Return the (x, y) coordinate for the center point of the cell that contains the specified text.  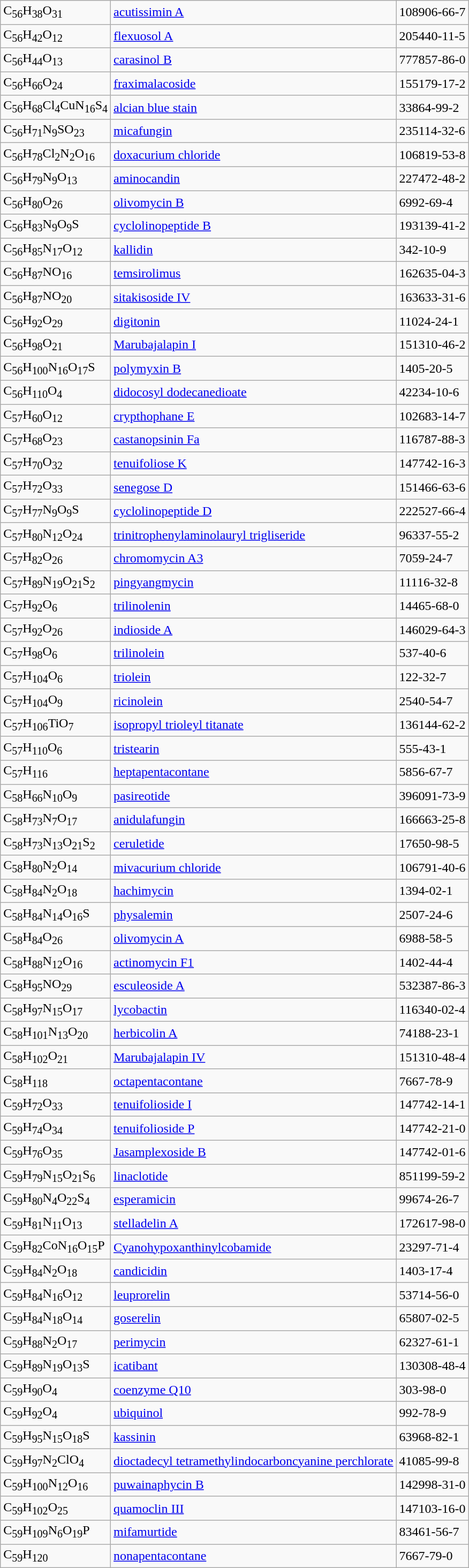
olivomycin B (254, 202)
151466-63-6 (433, 487)
C59H102O25 (56, 1508)
116787-88-3 (433, 440)
C59H88N2O17 (56, 1342)
C57H82O26 (56, 559)
C58H97N15O17 (56, 1009)
42234-10-6 (433, 392)
172617-98-0 (433, 1223)
C56H98O21 (56, 345)
C57H104O6 (56, 677)
7667-78-9 (433, 1081)
C57H77N9O9S (56, 511)
C56H78Cl2N2O16 (56, 155)
222527-66-4 (433, 511)
C56H80O26 (56, 202)
C58H80N2O14 (56, 867)
130308-48-4 (433, 1366)
62327-61-1 (433, 1342)
tenuifolioside P (254, 1128)
trinitrophenylaminolauryl trigliseride (254, 534)
tenuifolioside I (254, 1105)
doxacurium chloride (254, 155)
polymyxin B (254, 368)
C59H92O4 (56, 1413)
C58H88N12O16 (56, 962)
mivacurium chloride (254, 867)
goserelin (254, 1318)
physalemin (254, 915)
C58H102O21 (56, 1057)
6988-58-5 (433, 938)
C59H76O35 (56, 1152)
122-32-7 (433, 677)
C59H90O4 (56, 1390)
perimycin (254, 1342)
C58H73N13O21S2 (56, 843)
olivomycin A (254, 938)
C58H66N10O9 (56, 796)
106819-53-8 (433, 155)
83461-56-7 (433, 1532)
C59H100N12O16 (56, 1484)
C56H68Cl4CuN16S4 (56, 107)
temsirolimus (254, 274)
C58H73N7O17 (56, 819)
ubiquinol (254, 1413)
fraximalacoside (254, 84)
C56H44O13 (56, 59)
trilinolein (254, 653)
C56H85N17O12 (56, 250)
stelladelin A (254, 1223)
6992-69-4 (433, 202)
tenuifoliose K (254, 463)
Marubajalapin I (254, 345)
163633-31-6 (433, 297)
puwainaphycin B (254, 1484)
C59H72O33 (56, 1105)
C59H109N6O19P (56, 1532)
74188-23-1 (433, 1034)
trilinolenin (254, 606)
99674-26-7 (433, 1200)
235114-32-6 (433, 131)
indioside A (254, 630)
53714-56-0 (433, 1294)
5856-67-7 (433, 772)
146029-64-3 (433, 630)
actinomycin F1 (254, 962)
C57H92O6 (56, 606)
C59H95N15O18S (56, 1437)
C59H84N2O18 (56, 1271)
108906-66-7 (433, 12)
102683-14-7 (433, 416)
65807-02-5 (433, 1318)
C57H104O9 (56, 701)
nonapentacontane (254, 1556)
crypthophane E (254, 416)
aminocandin (254, 178)
1402-44-4 (433, 962)
ricinolein (254, 701)
heptapentacontane (254, 772)
C59H81N11O13 (56, 1223)
Marubajalapin IV (254, 1057)
142998-31-0 (433, 1484)
116340-02-4 (433, 1009)
leuprorelin (254, 1294)
C57H70O32 (56, 463)
C58H84N2O18 (56, 891)
193139-41-2 (433, 226)
147742-14-1 (433, 1105)
digitonin (254, 321)
C56H87NO20 (56, 297)
C56H87NO16 (56, 274)
C56H83N9O9S (56, 226)
C58H84N14O16S (56, 915)
dioctadecyl tetramethylindocarboncyanine perchlorate (254, 1461)
11024-24-1 (433, 321)
7667-79-0 (433, 1556)
C59H120 (56, 1556)
C57H80N12O24 (56, 534)
1405-20-5 (433, 368)
alcian blue stain (254, 107)
C57H68O23 (56, 440)
esperamicin (254, 1200)
166663-25-8 (433, 819)
C57H89N19O21S2 (56, 582)
C57H110O6 (56, 748)
quamoclin III (254, 1508)
C56H66O24 (56, 84)
triolein (254, 677)
1403-17-4 (433, 1271)
C59H97N2ClO4 (56, 1461)
linaclotide (254, 1176)
herbicolin A (254, 1034)
63968-82-1 (433, 1437)
C59H82CoN16O15P (56, 1247)
C56H92O29 (56, 321)
162635-04-3 (433, 274)
hachimycin (254, 891)
micafungin (254, 131)
777857-86-0 (433, 59)
kassinin (254, 1437)
carasinol B (254, 59)
155179-17-2 (433, 84)
C58H95NO29 (56, 986)
Jasamplexoside B (254, 1152)
147742-16-3 (433, 463)
227472-48-2 (433, 178)
C57H116 (56, 772)
C57H60O12 (56, 416)
cyclolinopeptide D (254, 511)
C56H71N9SO23 (56, 131)
342-10-9 (433, 250)
octapentacontane (254, 1081)
7059-24-7 (433, 559)
C56H79N9O13 (56, 178)
chromomycin A3 (254, 559)
tristearin (254, 748)
147742-21-0 (433, 1128)
C56H38O31 (56, 12)
castanopsinin Fa (254, 440)
41085-99-8 (433, 1461)
Cyanohypoxanthinylcobamide (254, 1247)
96337-55-2 (433, 534)
14465-68-0 (433, 606)
mifamurtide (254, 1532)
2507-24-6 (433, 915)
C58H118 (56, 1081)
senegose D (254, 487)
555-43-1 (433, 748)
coenzyme Q10 (254, 1390)
pasireotide (254, 796)
17650-98-5 (433, 843)
esculeoside A (254, 986)
icatibant (254, 1366)
147742-01-6 (433, 1152)
C57H92O26 (56, 630)
537-40-6 (433, 653)
C59H84N18O14 (56, 1318)
kallidin (254, 250)
C57H72O33 (56, 487)
303-98-0 (433, 1390)
flexuosol A (254, 36)
pingyangmycin (254, 582)
cyclolinopeptide B (254, 226)
851199-59-2 (433, 1176)
C58H101N13O20 (56, 1034)
C57H106TiO7 (56, 725)
396091-73-9 (433, 796)
C56H100N16O17S (56, 368)
C56H42O12 (56, 36)
11116-32-8 (433, 582)
sitakisoside IV (254, 297)
ceruletide (254, 843)
136144-62-2 (433, 725)
anidulafungin (254, 819)
151310-48-4 (433, 1057)
C59H80N4O22S4 (56, 1200)
lycobactin (254, 1009)
C56H110O4 (56, 392)
532387-86-3 (433, 986)
isopropyl trioleyl titanate (254, 725)
didocosyl dodecanedioate (254, 392)
C58H84O26 (56, 938)
candicidin (254, 1271)
2540-54-7 (433, 701)
205440-11-5 (433, 36)
23297-71-4 (433, 1247)
106791-40-6 (433, 867)
33864-99-2 (433, 107)
1394-02-1 (433, 891)
147103-16-0 (433, 1508)
992-78-9 (433, 1413)
151310-46-2 (433, 345)
C59H79N15O21S6 (56, 1176)
C59H74O34 (56, 1128)
C59H89N19O13S (56, 1366)
acutissimin A (254, 12)
C57H98O6 (56, 653)
C59H84N16O12 (56, 1294)
